Find where the given text appears and provide that cell's center as [x, y] coordinate. 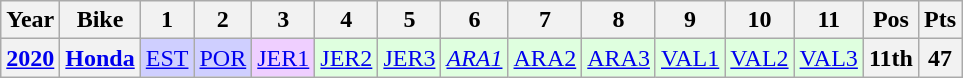
EST [167, 58]
POR [223, 58]
7 [545, 20]
2 [223, 20]
Year [30, 20]
Honda [100, 58]
10 [760, 20]
1 [167, 20]
ARA1 [474, 58]
Bike [100, 20]
9 [690, 20]
47 [940, 58]
JER1 [284, 58]
6 [474, 20]
11th [890, 58]
5 [410, 20]
2020 [30, 58]
VAL1 [690, 58]
Pts [940, 20]
11 [828, 20]
JER3 [410, 58]
VAL2 [760, 58]
VAL3 [828, 58]
ARA3 [619, 58]
3 [284, 20]
ARA2 [545, 58]
8 [619, 20]
JER2 [346, 58]
4 [346, 20]
Pos [890, 20]
